Find where the given text appears and provide that cell's center as (X, Y) coordinate. 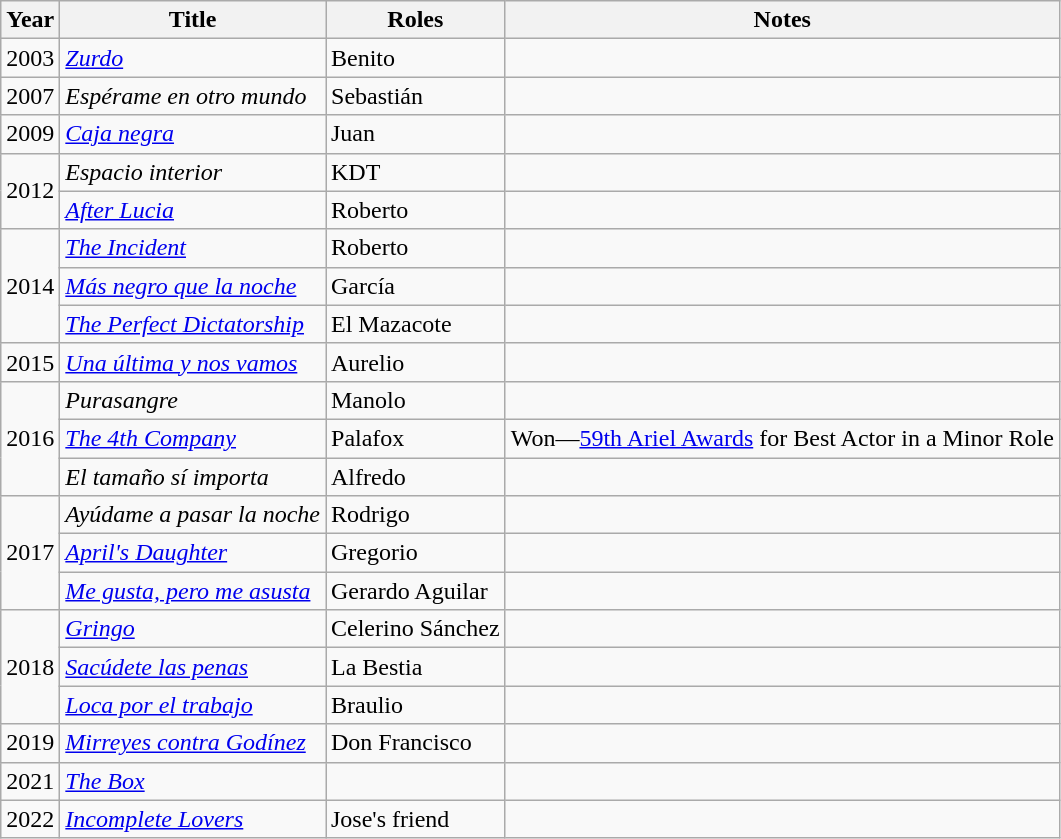
Sebastián (416, 96)
The Box (193, 781)
KDT (416, 172)
2003 (30, 58)
El tamaño sí importa (193, 477)
Purasangre (193, 400)
Jose's friend (416, 819)
Notes (782, 20)
Una última y nos vamos (193, 362)
The Perfect Dictatorship (193, 324)
2021 (30, 781)
Alfredo (416, 477)
Gerardo Aguilar (416, 591)
El Mazacote (416, 324)
The Incident (193, 248)
La Bestia (416, 667)
Manolo (416, 400)
After Lucia (193, 210)
Celerino Sánchez (416, 629)
Roles (416, 20)
Loca por el trabajo (193, 705)
Espacio interior (193, 172)
Me gusta, pero me asusta (193, 591)
Braulio (416, 705)
2014 (30, 286)
Espérame en otro mundo (193, 96)
2015 (30, 362)
Year (30, 20)
Rodrigo (416, 515)
Mirreyes contra Godínez (193, 743)
2009 (30, 134)
Juan (416, 134)
2022 (30, 819)
Sacúdete las penas (193, 667)
2019 (30, 743)
Won—59th Ariel Awards for Best Actor in a Minor Role (782, 438)
Title (193, 20)
García (416, 286)
Ayúdame a pasar la noche (193, 515)
Gregorio (416, 553)
Don Francisco (416, 743)
Caja negra (193, 134)
Zurdo (193, 58)
Incomplete Lovers (193, 819)
2017 (30, 553)
2016 (30, 438)
2007 (30, 96)
2012 (30, 191)
Aurelio (416, 362)
Más negro que la noche (193, 286)
Palafox (416, 438)
2018 (30, 667)
April's Daughter (193, 553)
The 4th Company (193, 438)
Benito (416, 58)
Gringo (193, 629)
